Output the (X, Y) coordinate of the center of the cell containing the given text.  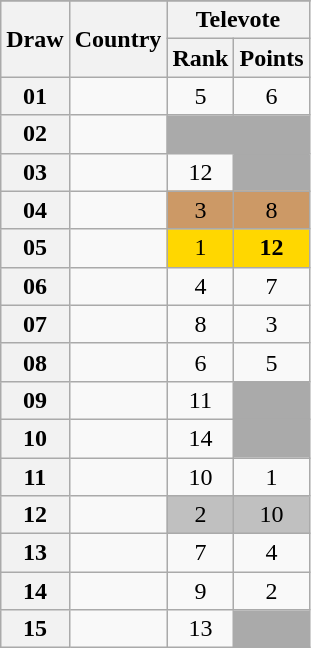
04 (35, 210)
03 (35, 172)
06 (35, 286)
Points (272, 58)
Draw (35, 39)
Televote (238, 20)
9 (200, 591)
02 (35, 134)
07 (35, 324)
01 (35, 96)
05 (35, 248)
Rank (200, 58)
08 (35, 362)
Country (118, 39)
09 (35, 400)
15 (35, 629)
